Scan for the cell matching the given text and deliver its (X, Y) coordinate at center. 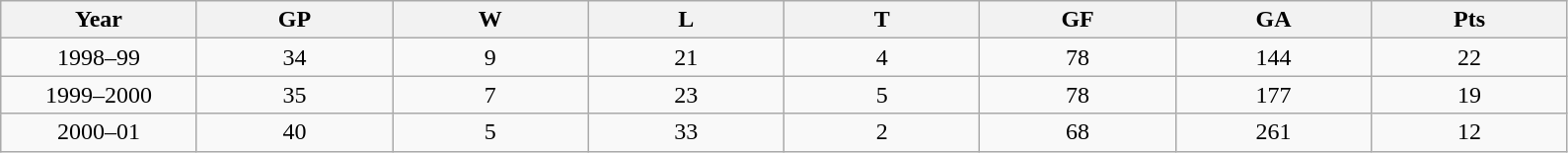
L (686, 20)
177 (1273, 95)
1998–99 (99, 57)
1999–2000 (99, 95)
40 (294, 132)
68 (1078, 132)
2000–01 (99, 132)
9 (490, 57)
GP (294, 20)
W (490, 20)
21 (686, 57)
GF (1078, 20)
22 (1470, 57)
19 (1470, 95)
12 (1470, 132)
34 (294, 57)
35 (294, 95)
4 (881, 57)
Year (99, 20)
Pts (1470, 20)
GA (1273, 20)
23 (686, 95)
2 (881, 132)
33 (686, 132)
144 (1273, 57)
T (881, 20)
261 (1273, 132)
7 (490, 95)
